Search for the cell housing the specified text and yield its [X, Y] center coordinate. 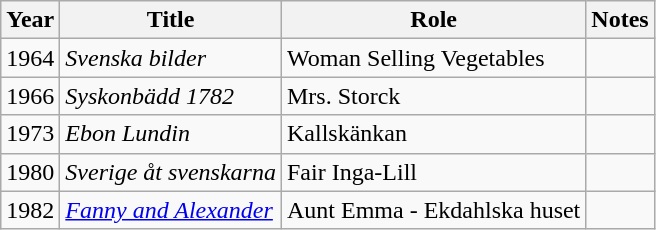
Sverige åt svenskarna [171, 172]
1966 [30, 96]
Syskonbädd 1782 [171, 96]
Svenska bilder [171, 58]
Fanny and Alexander [171, 210]
Title [171, 20]
1982 [30, 210]
1973 [30, 134]
Mrs. Storck [433, 96]
Woman Selling Vegetables [433, 58]
Year [30, 20]
1964 [30, 58]
Role [433, 20]
Ebon Lundin [171, 134]
1980 [30, 172]
Aunt Emma - Ekdahlska huset [433, 210]
Fair Inga-Lill [433, 172]
Kallskänkan [433, 134]
Notes [620, 20]
